Detect which cell encompasses the target text, then output its [X, Y] center coordinate. 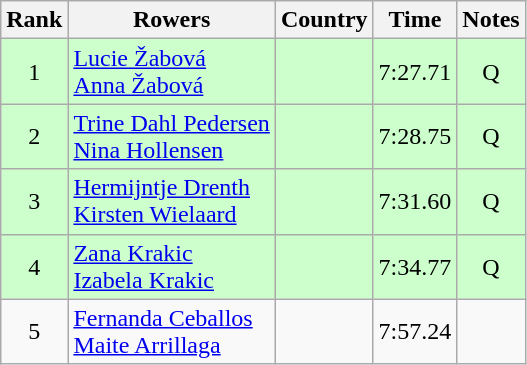
7:28.75 [415, 136]
Trine Dahl PedersenNina Hollensen [172, 136]
7:31.60 [415, 202]
Rowers [172, 20]
Hermijntje DrenthKirsten Wielaard [172, 202]
2 [34, 136]
7:57.24 [415, 332]
Lucie ŽabováAnna Žabová [172, 72]
3 [34, 202]
Rank [34, 20]
5 [34, 332]
Fernanda CeballosMaite Arrillaga [172, 332]
Notes [491, 20]
7:34.77 [415, 266]
Zana KrakicIzabela Krakic [172, 266]
4 [34, 266]
Time [415, 20]
7:27.71 [415, 72]
Country [324, 20]
1 [34, 72]
